Return [X, Y] of the center of cell containing provided text 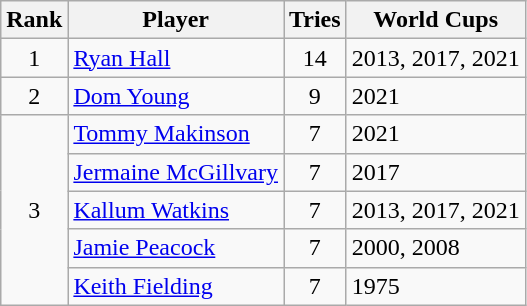
2 [34, 96]
Dom Young [176, 96]
1975 [436, 286]
Keith Fielding [176, 286]
Ryan Hall [176, 58]
Kallum Watkins [176, 210]
Player [176, 20]
Jermaine McGillvary [176, 172]
2017 [436, 172]
1 [34, 58]
9 [316, 96]
3 [34, 210]
14 [316, 58]
World Cups [436, 20]
2000, 2008 [436, 248]
Jamie Peacock [176, 248]
Rank [34, 20]
Tries [316, 20]
Tommy Makinson [176, 134]
